Determine the (X, Y) coordinate at the center of the cell enclosing the given text.  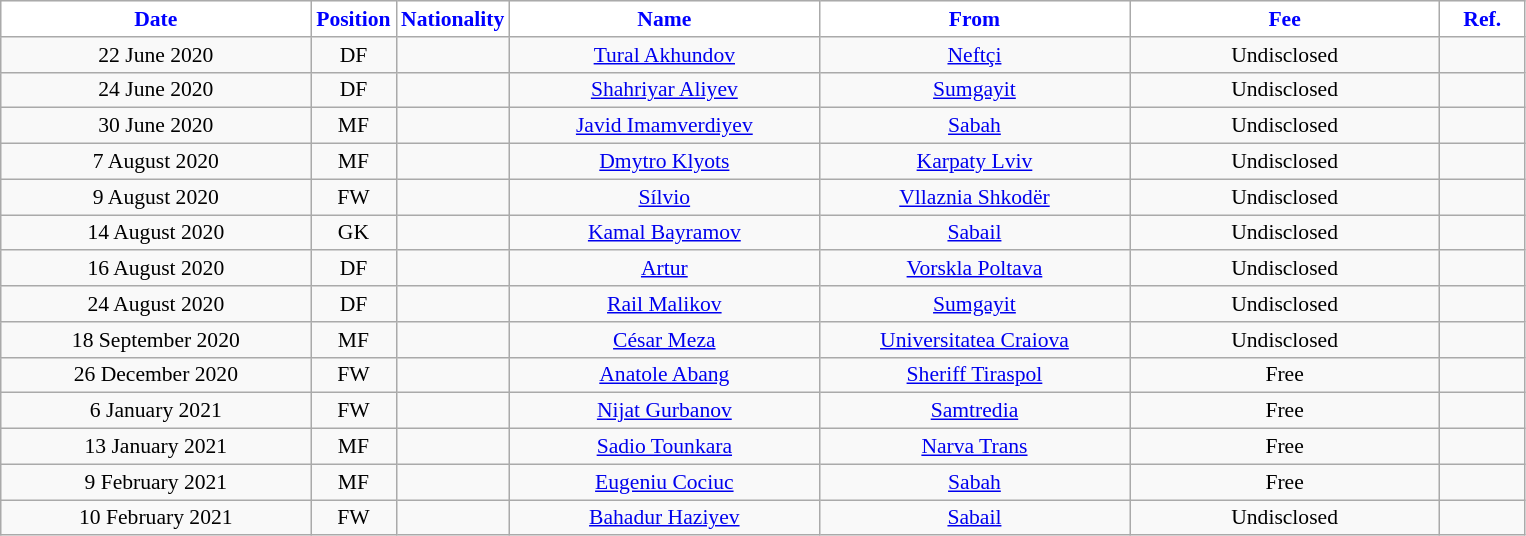
Kamal Bayramov (664, 233)
6 January 2021 (156, 411)
9 August 2020 (156, 197)
24 June 2020 (156, 90)
Date (156, 19)
Karpaty Lviv (974, 162)
7 August 2020 (156, 162)
Sílvio (664, 197)
Artur (664, 269)
Ref. (1482, 19)
Nationality (452, 19)
Universitatea Craiova (974, 340)
22 June 2020 (156, 55)
Dmytro Klyots (664, 162)
Vorskla Poltava (974, 269)
10 February 2021 (156, 518)
13 January 2021 (156, 447)
GK (354, 233)
Rail Malikov (664, 304)
Samtredia (974, 411)
16 August 2020 (156, 269)
Name (664, 19)
Position (354, 19)
Sheriff Tiraspol (974, 375)
Eugeniu Cociuc (664, 482)
Tural Akhundov (664, 55)
9 February 2021 (156, 482)
18 September 2020 (156, 340)
Neftçi (974, 55)
14 August 2020 (156, 233)
Anatole Abang (664, 375)
César Meza (664, 340)
Shahriyar Aliyev (664, 90)
Narva Trans (974, 447)
Vllaznia Shkodër (974, 197)
Bahadur Haziyev (664, 518)
24 August 2020 (156, 304)
Sadio Tounkara (664, 447)
26 December 2020 (156, 375)
Fee (1285, 19)
Javid Imamverdiyev (664, 126)
Nijat Gurbanov (664, 411)
30 June 2020 (156, 126)
From (974, 19)
